Return the (x, y) coordinate for the center point of the cell that contains the specified text.  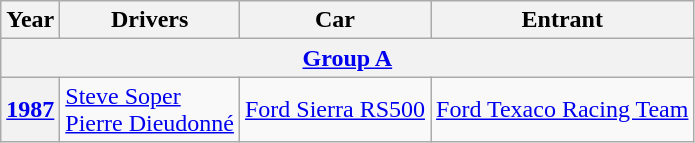
Ford Texaco Racing Team (562, 110)
1987 (30, 110)
Year (30, 20)
Steve Soper Pierre Dieudonné (150, 110)
Group A (348, 58)
Drivers (150, 20)
Car (334, 20)
Ford Sierra RS500 (334, 110)
Entrant (562, 20)
